Find where the given text appears and provide that cell's center as (x, y) coordinate. 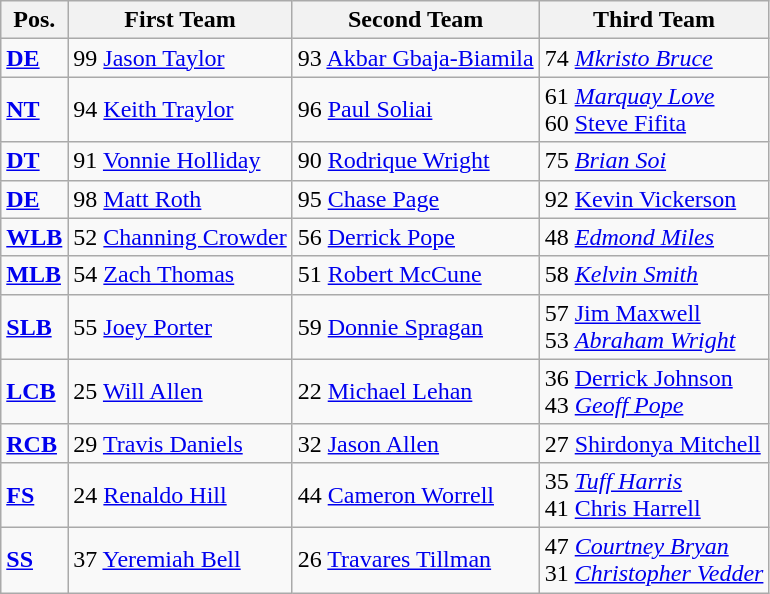
24 Renaldo Hill (180, 494)
90 Rodrique Wright (416, 161)
27 Shirdonya Mitchell (654, 443)
44 Cameron Worrell (416, 494)
58 Kelvin Smith (654, 275)
29 Travis Daniels (180, 443)
Pos. (34, 20)
94 Keith Traylor (180, 110)
Second Team (416, 20)
FS (34, 494)
96 Paul Soliai (416, 110)
59 Donnie Spragan (416, 326)
55 Joey Porter (180, 326)
LCB (34, 392)
56 Derrick Pope (416, 237)
36 Derrick Johnson43 Geoff Pope (654, 392)
61 Marquay Love60 Steve Fifita (654, 110)
NT (34, 110)
92 Kevin Vickerson (654, 199)
74 Mkristo Bruce (654, 58)
52 Channing Crowder (180, 237)
First Team (180, 20)
35 Tuff Harris41 Chris Harrell (654, 494)
98 Matt Roth (180, 199)
91 Vonnie Holliday (180, 161)
25 Will Allen (180, 392)
93 Akbar Gbaja-Biamila (416, 58)
MLB (34, 275)
SLB (34, 326)
95 Chase Page (416, 199)
22 Michael Lehan (416, 392)
RCB (34, 443)
57 Jim Maxwell53 Abraham Wright (654, 326)
Third Team (654, 20)
SS (34, 560)
48 Edmond Miles (654, 237)
75 Brian Soi (654, 161)
WLB (34, 237)
DT (34, 161)
51 Robert McCune (416, 275)
47 Courtney Bryan31 Christopher Vedder (654, 560)
26 Travares Tillman (416, 560)
37 Yeremiah Bell (180, 560)
54 Zach Thomas (180, 275)
32 Jason Allen (416, 443)
99 Jason Taylor (180, 58)
